Provide the [X, Y] coordinate of the cell's center where the given text is located.  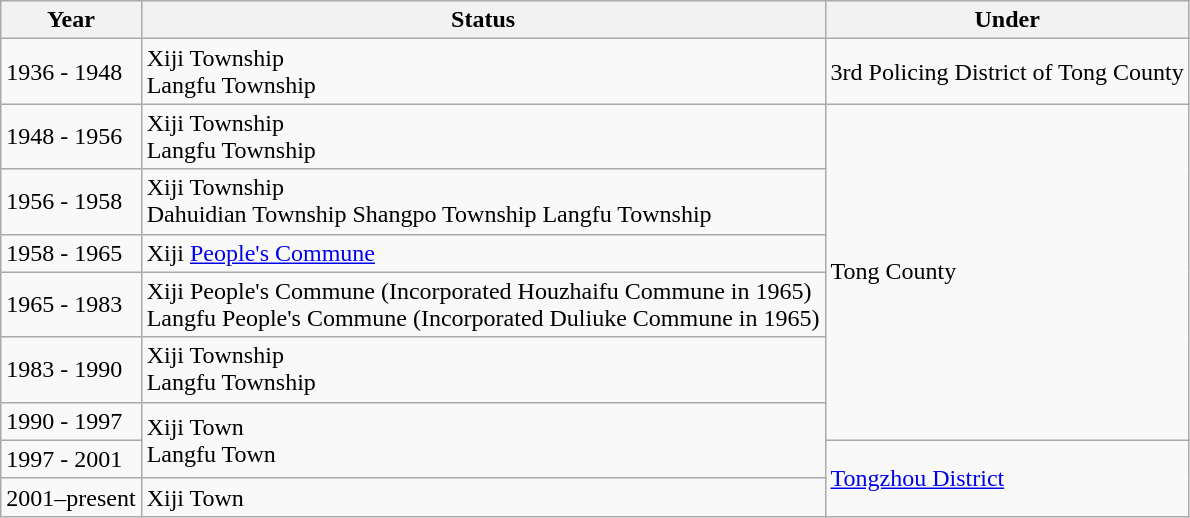
1997 - 2001 [71, 459]
1990 - 1997 [71, 421]
Under [1007, 20]
1965 - 1983 [71, 304]
3rd Policing District of Tong County [1007, 72]
Tong County [1007, 272]
1983 - 1990 [71, 370]
Xiji Town [483, 497]
1948 - 1956 [71, 136]
1956 - 1958 [71, 202]
Xiji People's Commune (Incorporated Houzhaifu Commune in 1965)Langfu People's Commune (Incorporated Duliuke Commune in 1965) [483, 304]
2001–present [71, 497]
1958 - 1965 [71, 253]
1936 - 1948 [71, 72]
Xiji TownLangfu Town [483, 440]
Xiji TownshipDahuidian Township Shangpo Township Langfu Township [483, 202]
Tongzhou District [1007, 478]
Xiji People's Commune [483, 253]
Status [483, 20]
Year [71, 20]
